Find where the given text appears and provide that cell's center as [x, y] coordinate. 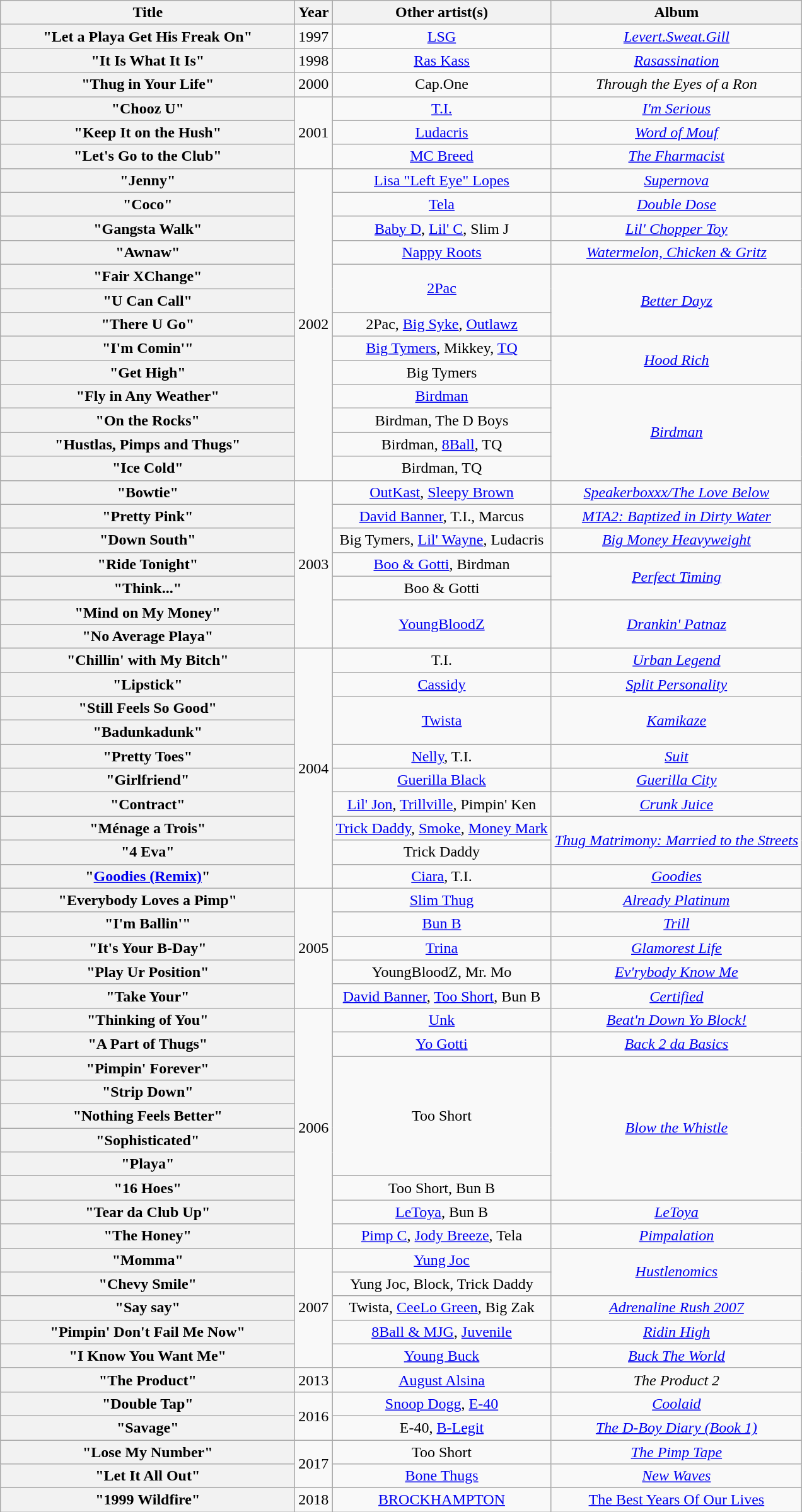
OutKast, Sleepy Brown [441, 492]
Glamorest Life [676, 948]
"Think..." [148, 588]
"Ride Tonight" [148, 564]
Big Tymers, Mikkey, TQ [441, 349]
Goodies [676, 876]
Hood Rich [676, 361]
I'm Serious [676, 108]
"There U Go" [148, 325]
The Best Years Of Our Lives [676, 1500]
Twista, CeeLo Green, Big Zak [441, 1308]
The Fharmacist [676, 156]
Lil' Jon, Trillville, Pimpin' Ken [441, 804]
YoungBloodZ, Mr. Mo [441, 972]
BROCKHAMPTON [441, 1500]
"Keep It on the Hush" [148, 132]
Baby D, Lil' C, Slim J [441, 228]
Supernova [676, 180]
2007 [314, 1308]
"A Part of Thugs" [148, 1044]
LSG [441, 37]
YoungBloodZ [441, 624]
Trick Daddy [441, 852]
Other artist(s) [441, 13]
Trill [676, 924]
Thug Matrimony: Married to the Streets [676, 840]
Watermelon, Chicken & Gritz [676, 252]
Crunk Juice [676, 804]
"Fly in Any Weather" [148, 396]
"Lipstick" [148, 684]
Tela [441, 204]
"Contract" [148, 804]
Album [676, 13]
"I Know You Want Me" [148, 1356]
"It Is What It Is" [148, 61]
2Pac, Big Syke, Outlawz [441, 325]
The Product 2 [676, 1380]
"Fair XChange" [148, 276]
Cap.One [441, 84]
"Down South" [148, 540]
Year [314, 13]
Lisa "Left Eye" Lopes [441, 180]
Suit [676, 756]
LeToya [676, 1212]
Unk [441, 1020]
"Badunkadunk" [148, 732]
"Still Feels So Good" [148, 708]
"Chooz U" [148, 108]
New Waves [676, 1476]
"It's Your B-Day" [148, 948]
The Pimp Tape [676, 1451]
Birdman, 8Ball, TQ [441, 444]
Beat'n Down Yo Block! [676, 1020]
Slim Thug [441, 900]
"Chevy Smile" [148, 1284]
Back 2 da Basics [676, 1044]
Ev'rybody Know Me [676, 972]
2002 [314, 324]
"Everybody Loves a Pimp" [148, 900]
"Pretty Toes" [148, 756]
Yung Joc, Block, Trick Daddy [441, 1284]
"Thinking of You" [148, 1020]
Urban Legend [676, 660]
Pimp C, Jody Breeze, Tela [441, 1236]
Better Dayz [676, 300]
Birdman, The D Boys [441, 420]
Perfect Timing [676, 576]
Big Tymers, Lil' Wayne, Ludacris [441, 540]
"Goodies (Remix)" [148, 876]
Guerilla Black [441, 780]
"Get High" [148, 372]
Twista [441, 720]
"Strip Down" [148, 1092]
The D-Boy Diary (Book 1) [676, 1428]
"U Can Call" [148, 301]
2001 [314, 132]
Big Money Heavyweight [676, 540]
"4 Eva" [148, 852]
"Lose My Number" [148, 1451]
Pimpalation [676, 1236]
MTA2: Baptized in Dirty Water [676, 516]
Young Buck [441, 1356]
"Double Tap" [148, 1404]
"Let's Go to the Club" [148, 156]
August Alsina [441, 1380]
2017 [314, 1463]
Title [148, 13]
"Momma" [148, 1260]
2005 [314, 948]
Split Personality [676, 684]
"Mind on My Money" [148, 612]
Boo & Gotti, Birdman [441, 564]
Ludacris [441, 132]
8Ball & MJG, Juvenile [441, 1332]
"Play Ur Position" [148, 972]
2013 [314, 1380]
Cassidy [441, 684]
2018 [314, 1500]
"Tear da Club Up" [148, 1212]
Guerilla City [676, 780]
"Ménage a Trois" [148, 828]
Big Tymers [441, 372]
"Coco" [148, 204]
Nelly, T.I. [441, 756]
David Banner, Too Short, Bun B [441, 996]
Already Platinum [676, 900]
Nappy Roots [441, 252]
Through the Eyes of a Ron [676, 84]
Boo & Gotti [441, 588]
Lil' Chopper Toy [676, 228]
2000 [314, 84]
Ciara, T.I. [441, 876]
Certified [676, 996]
Snoop Dogg, E-40 [441, 1404]
"Gangsta Walk" [148, 228]
"Playa" [148, 1164]
"Thug in Your Life" [148, 84]
"Pimpin' Forever" [148, 1068]
Birdman, TQ [441, 468]
"1999 Wildfire" [148, 1500]
"Girlfriend" [148, 780]
"Hustlas, Pimps and Thugs" [148, 444]
"Take Your" [148, 996]
2016 [314, 1416]
Bone Thugs [441, 1476]
Coolaid [676, 1404]
"16 Hoes" [148, 1188]
"Say say" [148, 1308]
2Pac [441, 288]
Bun B [441, 924]
Yo Gotti [441, 1044]
Blow the Whistle [676, 1128]
LeToya, Bun B [441, 1212]
Adrenaline Rush 2007 [676, 1308]
Trina [441, 948]
"Nothing Feels Better" [148, 1116]
"The Product" [148, 1380]
2003 [314, 564]
"Let It All Out" [148, 1476]
2004 [314, 768]
Speakerboxxx/The Love Below [676, 492]
"Sophisticated" [148, 1140]
David Banner, T.I., Marcus [441, 516]
2006 [314, 1128]
"On the Rocks" [148, 420]
Word of Mouf [676, 132]
Double Dose [676, 204]
Too Short, Bun B [441, 1188]
1998 [314, 61]
"Ice Cold" [148, 468]
Ridin High [676, 1332]
Levert.Sweat.Gill [676, 37]
Drankin' Patnaz [676, 624]
"Awnaw" [148, 252]
"I'm Comin'" [148, 349]
"Chillin' with My Bitch" [148, 660]
Yung Joc [441, 1260]
"Let a Playa Get His Freak On" [148, 37]
E-40, B-Legit [441, 1428]
MC Breed [441, 156]
"No Average Playa" [148, 636]
"The Honey" [148, 1236]
"Pretty Pink" [148, 516]
Ras Kass [441, 61]
"Bowtie" [148, 492]
"I'm Ballin'" [148, 924]
Kamikaze [676, 720]
Buck The World [676, 1356]
Rasassination [676, 61]
Hustlenomics [676, 1272]
"Savage" [148, 1428]
Trick Daddy, Smoke, Money Mark [441, 828]
1997 [314, 37]
"Jenny" [148, 180]
"Pimpin' Don't Fail Me Now" [148, 1332]
